Pinpoint the cell where the given text exists, returning its [X, Y] midpoint coordinate. 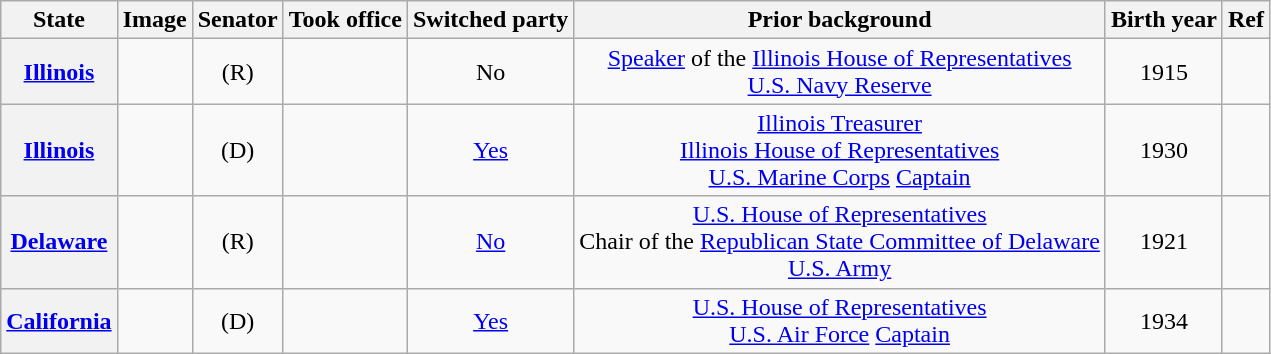
Image [154, 20]
Ref [1246, 20]
State [59, 20]
Took office [345, 20]
1915 [1164, 72]
U.S. House of RepresentativesU.S. Air Force Captain [840, 320]
1934 [1164, 320]
California [59, 320]
U.S. House of RepresentativesChair of the Republican State Committee of DelawareU.S. Army [840, 242]
Illinois TreasurerIllinois House of RepresentativesU.S. Marine Corps Captain [840, 150]
Switched party [490, 20]
Prior background [840, 20]
Senator [238, 20]
Birth year [1164, 20]
1921 [1164, 242]
Delaware [59, 242]
1930 [1164, 150]
Speaker of the Illinois House of RepresentativesU.S. Navy Reserve [840, 72]
